Search for the cell housing the specified text and yield its (x, y) center coordinate. 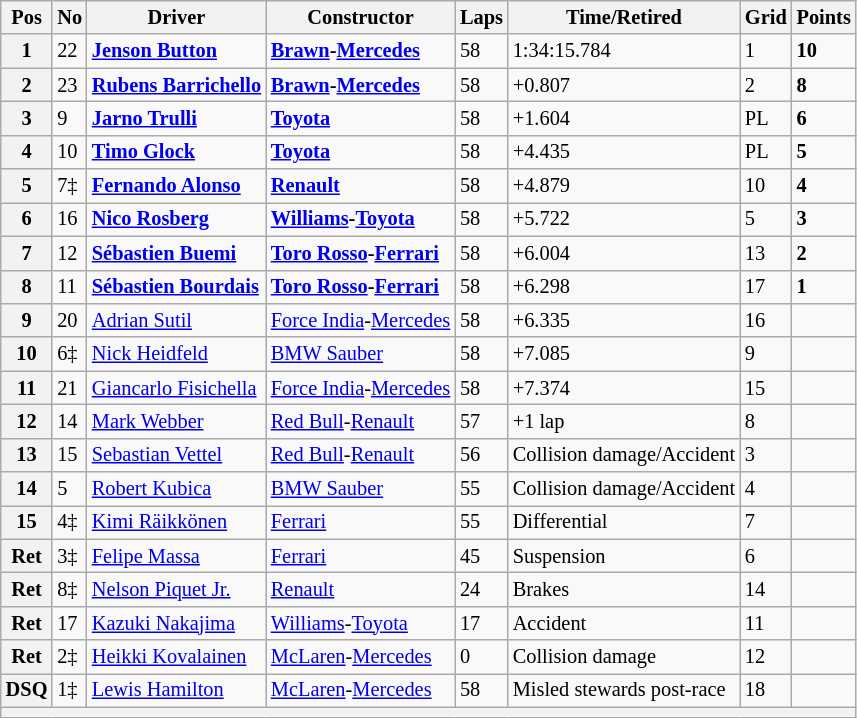
+6.004 (624, 253)
+0.807 (624, 85)
Grid (766, 17)
1:34:15.784 (624, 51)
Driver (176, 17)
+6.298 (624, 287)
24 (482, 589)
Nick Heidfeld (176, 354)
Time/Retired (624, 17)
Jarno Trulli (176, 118)
Adrian Sutil (176, 320)
0 (482, 657)
57 (482, 421)
No (70, 17)
1‡ (70, 690)
+4.879 (624, 186)
Pos (27, 17)
7‡ (70, 186)
Jenson Button (176, 51)
Rubens Barrichello (176, 85)
Suspension (624, 556)
21 (70, 388)
45 (482, 556)
Giancarlo Fisichella (176, 388)
18 (766, 690)
Accident (624, 623)
+4.435 (624, 152)
Heikki Kovalainen (176, 657)
Nelson Piquet Jr. (176, 589)
Lewis Hamilton (176, 690)
Nico Rosberg (176, 219)
Sébastien Bourdais (176, 287)
4‡ (70, 522)
+5.722 (624, 219)
Misled stewards post-race (624, 690)
Constructor (360, 17)
Differential (624, 522)
23 (70, 85)
3‡ (70, 556)
20 (70, 320)
Kimi Räikkönen (176, 522)
Brakes (624, 589)
22 (70, 51)
6‡ (70, 354)
Collision damage (624, 657)
+1.604 (624, 118)
Kazuki Nakajima (176, 623)
Timo Glock (176, 152)
Sebastian Vettel (176, 455)
+7.374 (624, 388)
2‡ (70, 657)
Laps (482, 17)
8‡ (70, 589)
Felipe Massa (176, 556)
+7.085 (624, 354)
56 (482, 455)
DSQ (27, 690)
Mark Webber (176, 421)
Points (824, 17)
+6.335 (624, 320)
Robert Kubica (176, 489)
Sébastien Buemi (176, 253)
Fernando Alonso (176, 186)
+1 lap (624, 421)
